From the cell containing the given text, extract its center point as (x, y) coordinate. 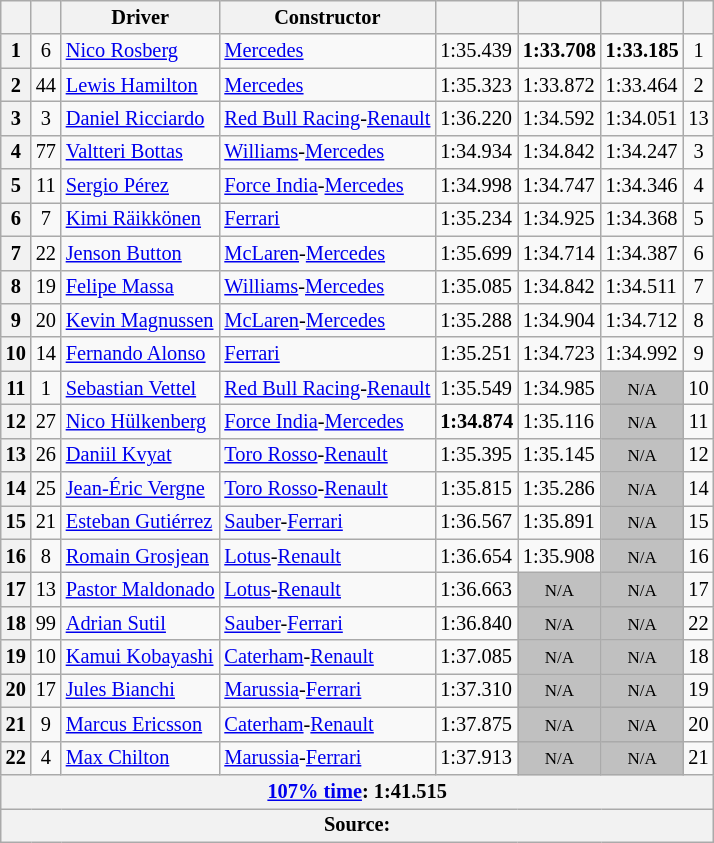
1:33.872 (560, 85)
Kimi Räikkönen (140, 219)
Sebastian Vettel (140, 388)
Sergio Pérez (140, 186)
1:36.840 (476, 623)
Jenson Button (140, 253)
1:34.712 (642, 320)
Kevin Magnussen (140, 320)
Nico Rosberg (140, 51)
1:34.985 (560, 388)
1:37.310 (476, 690)
1:34.998 (476, 186)
1:35.815 (476, 489)
Daniil Kvyat (140, 455)
Source: (358, 825)
1:35.288 (476, 320)
1:34.934 (476, 152)
1:37.875 (476, 724)
1:36.654 (476, 556)
1:35.549 (476, 388)
1:35.251 (476, 354)
Esteban Gutiérrez (140, 522)
1:37.913 (476, 758)
Kamui Kobayashi (140, 657)
1:34.714 (560, 253)
1:34.368 (642, 219)
1:34.992 (642, 354)
1:33.708 (560, 51)
1:35.891 (560, 522)
Romain Grosjean (140, 556)
1:34.874 (476, 421)
1:33.185 (642, 51)
Max Chilton (140, 758)
1:34.247 (642, 152)
Jean-Éric Vergne (140, 489)
1:35.908 (560, 556)
1:35.395 (476, 455)
1:36.220 (476, 118)
1:35.323 (476, 85)
Valtteri Bottas (140, 152)
1:37.085 (476, 657)
1:34.511 (642, 287)
1:35.116 (560, 421)
1:34.387 (642, 253)
Adrian Sutil (140, 623)
44 (46, 85)
Daniel Ricciardo (140, 118)
1:34.904 (560, 320)
Felipe Massa (140, 287)
1:35.286 (560, 489)
1:35.699 (476, 253)
1:35.439 (476, 51)
1:34.051 (642, 118)
99 (46, 623)
77 (46, 152)
1:35.234 (476, 219)
1:34.925 (560, 219)
26 (46, 455)
25 (46, 489)
Jules Bianchi (140, 690)
1:35.085 (476, 287)
27 (46, 421)
Constructor (327, 17)
1:36.663 (476, 589)
Lewis Hamilton (140, 85)
1:34.592 (560, 118)
Driver (140, 17)
Marcus Ericsson (140, 724)
1:36.567 (476, 522)
1:35.145 (560, 455)
1:33.464 (642, 85)
1:34.747 (560, 186)
1:34.346 (642, 186)
Pastor Maldonado (140, 589)
Nico Hülkenberg (140, 421)
1:34.723 (560, 354)
107% time: 1:41.515 (358, 791)
Fernando Alonso (140, 354)
